Return [X, Y] of the center of cell containing provided text 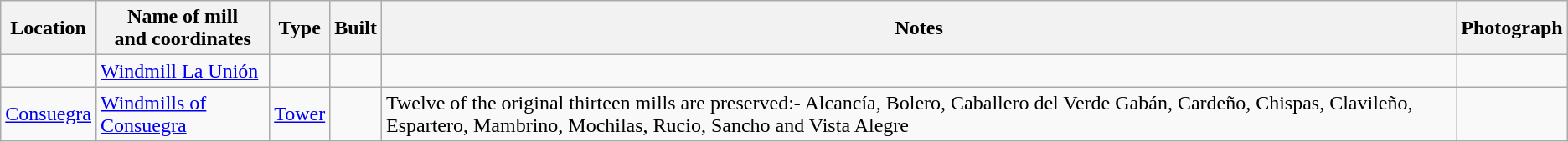
Windmill La Unión [183, 71]
Notes [918, 28]
Photograph [1512, 28]
Name of milland coordinates [183, 28]
Location [49, 28]
Built [356, 28]
Type [300, 28]
Consuegra [49, 114]
Tower [300, 114]
Windmills of Consuegra [183, 114]
